Return the (X, Y) coordinate for the center point of the cell that contains the specified text.  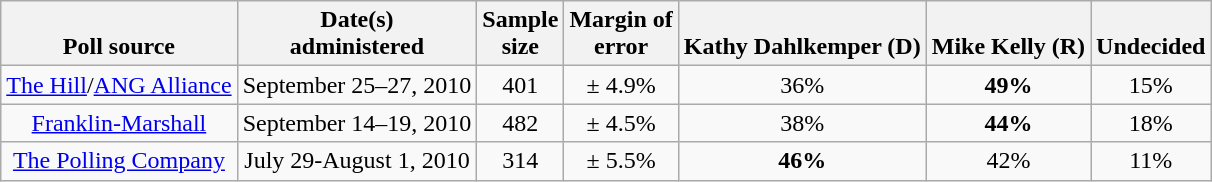
Franklin-Marshall (119, 123)
± 5.5% (621, 161)
The Polling Company (119, 161)
15% (1151, 85)
482 (520, 123)
46% (802, 161)
September 14–19, 2010 (357, 123)
Date(s) administered (357, 34)
Kathy Dahlkemper (D) (802, 34)
401 (520, 85)
36% (802, 85)
September 25–27, 2010 (357, 85)
Undecided (1151, 34)
Samplesize (520, 34)
± 4.9% (621, 85)
± 4.5% (621, 123)
42% (1008, 161)
38% (802, 123)
Mike Kelly (R) (1008, 34)
314 (520, 161)
The Hill/ANG Alliance (119, 85)
11% (1151, 161)
Margin oferror (621, 34)
49% (1008, 85)
44% (1008, 123)
Poll source (119, 34)
July 29-August 1, 2010 (357, 161)
18% (1151, 123)
